Extract the [X, Y] coordinate from the center of the cell holding the provided text.  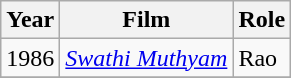
1986 [30, 58]
Role [262, 20]
Rao [262, 58]
Film [146, 20]
Swathi Muthyam [146, 58]
Year [30, 20]
